Provide the [X, Y] coordinate of the cell's center where the given text is located.  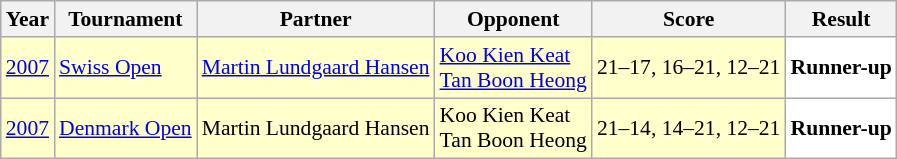
Swiss Open [126, 68]
Denmark Open [126, 128]
Partner [316, 19]
Tournament [126, 19]
21–14, 14–21, 12–21 [689, 128]
21–17, 16–21, 12–21 [689, 68]
Score [689, 19]
Year [28, 19]
Opponent [514, 19]
Result [840, 19]
